Locate the cell with the specified text and output its (X, Y) center coordinate. 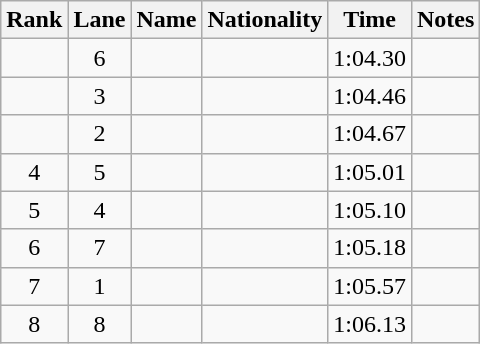
Notes (445, 20)
1:05.10 (370, 210)
Nationality (265, 20)
1:04.67 (370, 134)
1:05.01 (370, 172)
Rank (34, 20)
2 (100, 134)
1:06.13 (370, 324)
1:04.46 (370, 96)
Name (166, 20)
Time (370, 20)
1:05.18 (370, 248)
Lane (100, 20)
1:05.57 (370, 286)
1 (100, 286)
3 (100, 96)
1:04.30 (370, 58)
